Identify which cell holds the provided text, then report its (x, y) central coordinate. 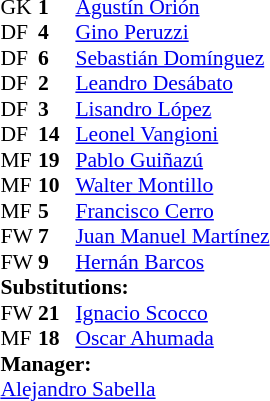
4 (57, 33)
Leandro Desábato (172, 83)
Hernán Barcos (172, 262)
6 (57, 58)
2 (57, 83)
19 (57, 160)
Juan Manuel Martínez (172, 237)
Substitutions: (134, 287)
5 (57, 211)
Walter Montillo (172, 185)
Francisco Cerro (172, 211)
Gino Peruzzi (172, 33)
9 (57, 262)
Lisandro López (172, 109)
Leonel Vangioni (172, 135)
21 (57, 313)
10 (57, 185)
Ignacio Scocco (172, 313)
14 (57, 135)
7 (57, 237)
18 (57, 339)
3 (57, 109)
Manager: (134, 364)
Oscar Ahumada (172, 339)
Sebastián Domínguez (172, 58)
Pablo Guiñazú (172, 160)
